From the cell containing the given text, extract its center point as (x, y) coordinate. 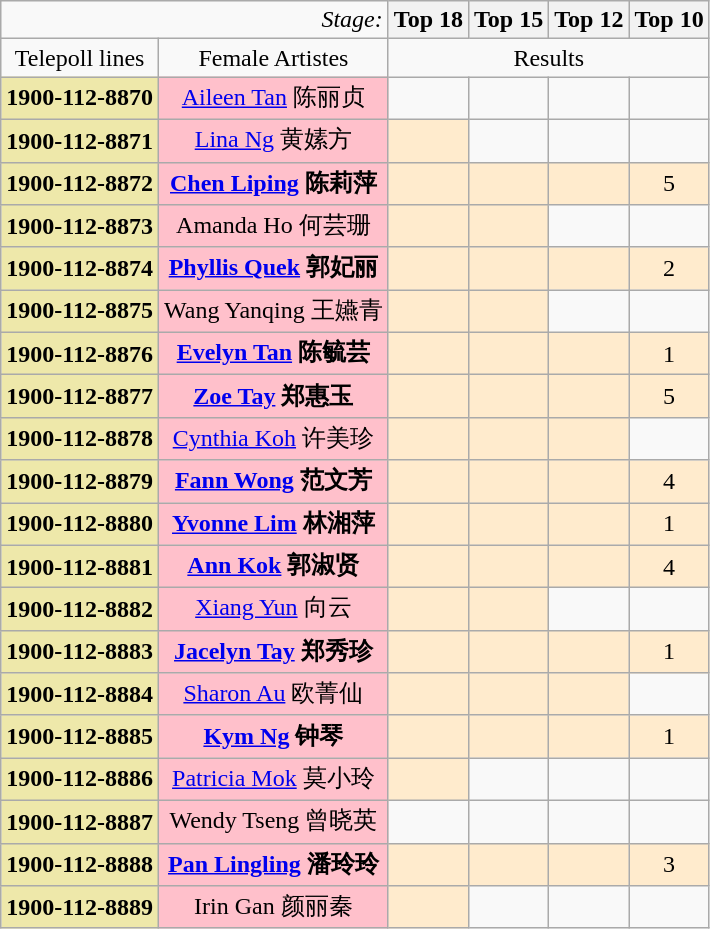
1900-112-8873 (80, 226)
1900-112-8875 (80, 312)
3 (669, 864)
1900-112-8887 (80, 822)
2 (669, 268)
Telepoll lines (80, 58)
1900-112-8876 (80, 354)
Chen Liping 陈莉萍 (273, 184)
Jacelyn Tay 郑秀珍 (273, 652)
Zoe Tay 郑惠玉 (273, 396)
1900-112-8874 (80, 268)
Stage: (195, 20)
Top 10 (669, 20)
Phyllis Quek 郭妃丽 (273, 268)
Evelyn Tan 陈毓芸 (273, 354)
1900-112-8871 (80, 140)
Lina Ng 黄嫊方 (273, 140)
Wang Yanqing 王嬿青 (273, 312)
Kym Ng 钟琴 (273, 736)
1900-112-8883 (80, 652)
Amanda Ho 何芸珊 (273, 226)
1900-112-8882 (80, 610)
Xiang Yun 向云 (273, 610)
1900-112-8889 (80, 908)
1900-112-8872 (80, 184)
Fann Wong 范文芳 (273, 482)
Aileen Tan 陈丽贞 (273, 98)
1900-112-8886 (80, 780)
Patricia Mok 莫小玲 (273, 780)
1900-112-8880 (80, 524)
1900-112-8881 (80, 566)
1900-112-8888 (80, 864)
1900-112-8870 (80, 98)
Wendy Tseng 曾晓英 (273, 822)
1900-112-8885 (80, 736)
Top 15 (509, 20)
Female Artistes (273, 58)
1900-112-8877 (80, 396)
Cynthia Koh 许美珍 (273, 438)
1900-112-8879 (80, 482)
1900-112-8878 (80, 438)
Sharon Au 欧菁仙 (273, 694)
Results (548, 58)
Ann Kok 郭淑贤 (273, 566)
Irin Gan 颜丽秦 (273, 908)
Top 18 (428, 20)
1900-112-8884 (80, 694)
Yvonne Lim 林湘萍 (273, 524)
Pan Lingling 潘玲玲 (273, 864)
Top 12 (589, 20)
